Return (X, Y) of the center of cell containing provided text 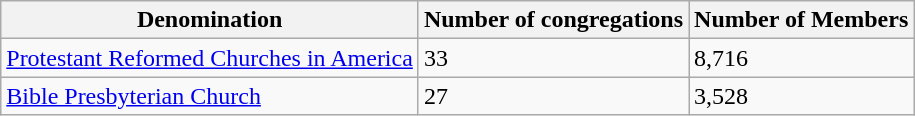
Number of congregations (553, 20)
Bible Presbyterian Church (210, 96)
3,528 (802, 96)
Denomination (210, 20)
Number of Members (802, 20)
27 (553, 96)
Protestant Reformed Churches in America (210, 58)
8,716 (802, 58)
33 (553, 58)
